Detect which cell encompasses the target text, then output its (X, Y) center coordinate. 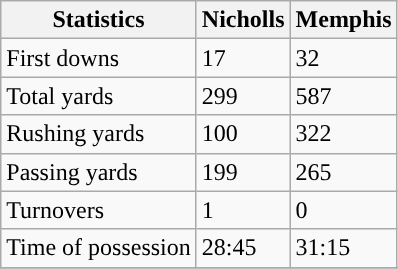
587 (344, 96)
Total yards (99, 96)
Passing yards (99, 172)
299 (243, 96)
Rushing yards (99, 134)
28:45 (243, 248)
Memphis (344, 20)
Turnovers (99, 210)
31:15 (344, 248)
1 (243, 210)
322 (344, 134)
Nicholls (243, 20)
0 (344, 210)
100 (243, 134)
Time of possession (99, 248)
32 (344, 58)
265 (344, 172)
17 (243, 58)
First downs (99, 58)
Statistics (99, 20)
199 (243, 172)
